Search for the cell housing the specified text and yield its [x, y] center coordinate. 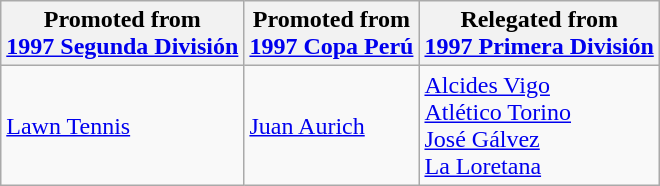
Promoted from1997 Copa Perú [332, 34]
Lawn Tennis [122, 126]
Alcides Vigo Atlético Torino José Gálvez La Loretana [539, 126]
Relegated from1997 Primera División [539, 34]
Juan Aurich [332, 126]
Promoted from1997 Segunda División [122, 34]
